Identify which cell holds the provided text, then report its (X, Y) central coordinate. 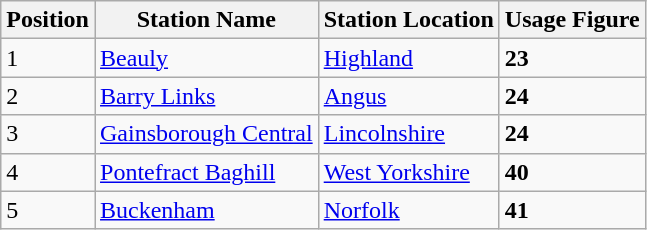
41 (572, 210)
Station Location (408, 20)
23 (572, 58)
5 (48, 210)
40 (572, 172)
Barry Links (206, 96)
Lincolnshire (408, 134)
2 (48, 96)
Angus (408, 96)
Position (48, 20)
Buckenham (206, 210)
Station Name (206, 20)
3 (48, 134)
Beauly (206, 58)
Pontefract Baghill (206, 172)
4 (48, 172)
Usage Figure (572, 20)
Gainsborough Central (206, 134)
Highland (408, 58)
Norfolk (408, 210)
West Yorkshire (408, 172)
1 (48, 58)
